For the text-containing cell, return its midpoint in [X, Y] coordinate format. 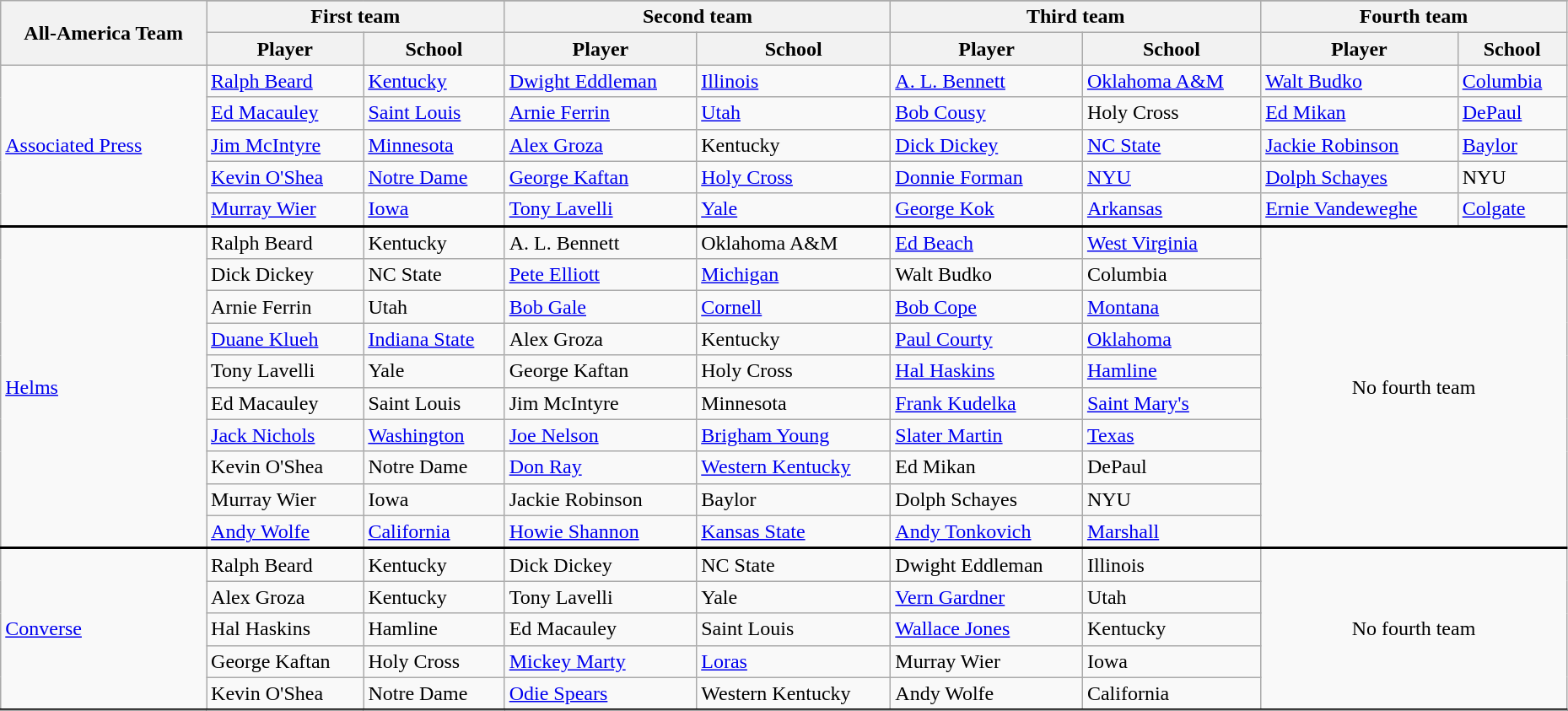
Don Ray [601, 467]
Montana [1171, 307]
Michigan [794, 275]
Donnie Forman [987, 177]
Marshall [1171, 531]
First team [356, 17]
Fourth team [1414, 17]
Bob Cousy [987, 113]
Duane Klueh [285, 339]
George Kok [987, 209]
Loras [794, 661]
Colgate [1511, 209]
Oklahoma [1171, 339]
Saint Mary's [1171, 403]
Slater Martin [987, 435]
Cornell [794, 307]
Third team [1076, 17]
Paul Courty [987, 339]
Vern Gardner [987, 597]
Bob Gale [601, 307]
Associated Press [104, 145]
Texas [1171, 435]
Washington [434, 435]
Odie Spears [601, 693]
Andy Tonkovich [987, 531]
Mickey Marty [601, 661]
Second team [698, 17]
Pete Elliott [601, 275]
Jack Nichols [285, 435]
Frank Kudelka [987, 403]
Indiana State [434, 339]
All-America Team [104, 33]
Wallace Jones [987, 629]
Howie Shannon [601, 531]
Bob Cope [987, 307]
Converse [104, 629]
West Virginia [1171, 243]
Helms [104, 387]
Joe Nelson [601, 435]
Arkansas [1171, 209]
Ernie Vandeweghe [1360, 209]
Ed Beach [987, 243]
Brigham Young [794, 435]
Kansas State [794, 531]
